Provide the [X, Y] coordinate of the cell's center where the given text is located.  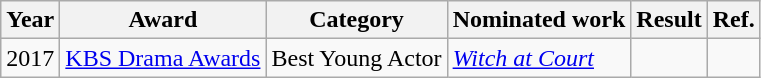
KBS Drama Awards [163, 58]
Result [669, 20]
Best Young Actor [356, 58]
Witch at Court [539, 58]
Nominated work [539, 20]
2017 [30, 58]
Category [356, 20]
Ref. [734, 20]
Award [163, 20]
Year [30, 20]
